Locate the cell with the specified text and output its [x, y] center coordinate. 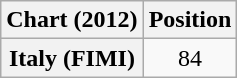
Position [190, 20]
Chart (2012) [72, 20]
Italy (FIMI) [72, 58]
84 [190, 58]
